Extract the [X, Y] coordinate from the center of the cell holding the provided text.  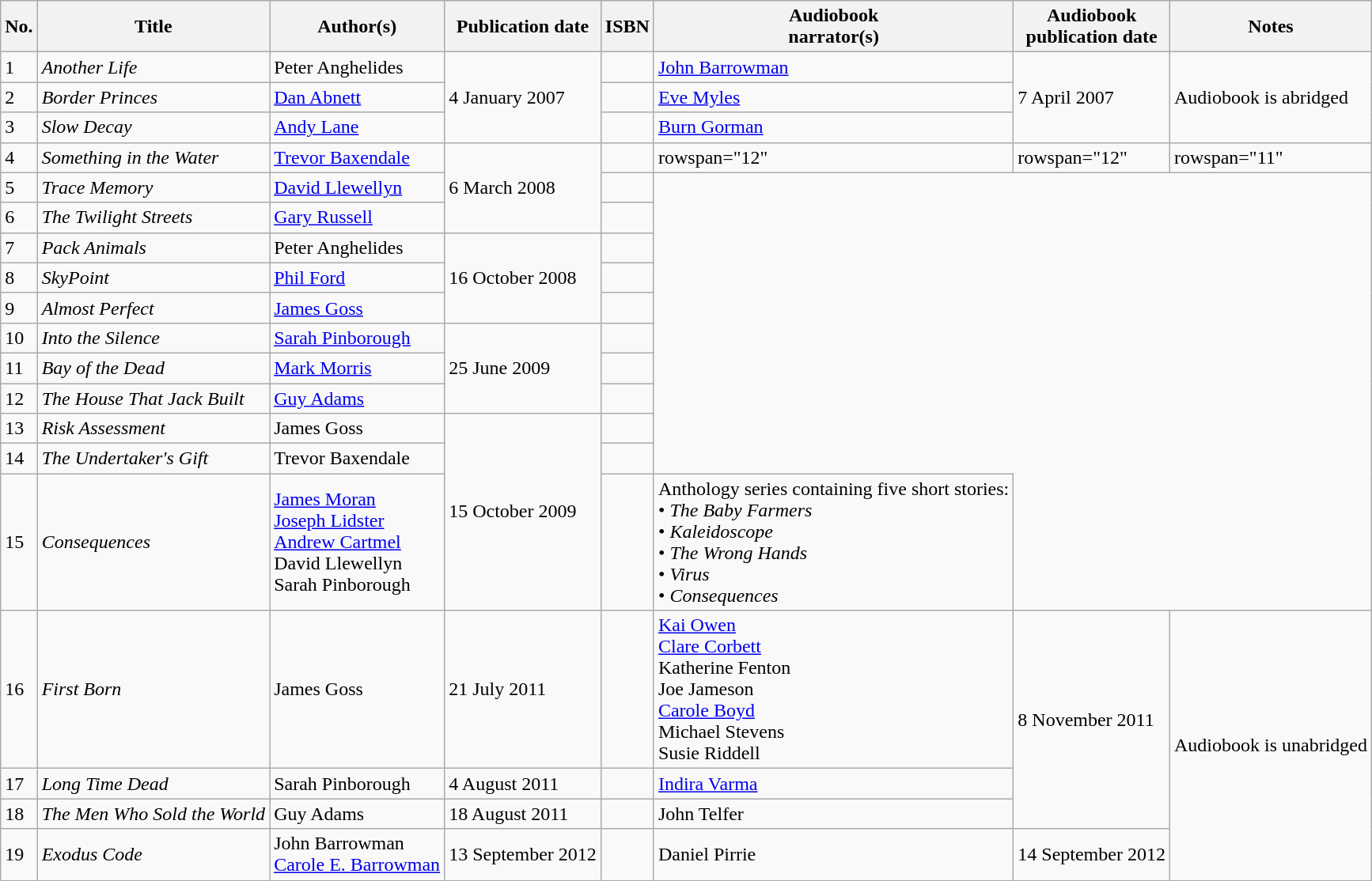
ISBN [627, 27]
16 October 2008 [523, 278]
18 August 2011 [523, 814]
11 [19, 368]
Almost Perfect [153, 308]
rowspan="11" [1271, 157]
The House That Jack Built [153, 398]
David Llewellyn [358, 187]
Burn Gorman [833, 127]
Author(s) [358, 27]
8 November 2011 [1092, 720]
Andy Lane [358, 127]
4 January 2007 [523, 97]
25 June 2009 [523, 368]
17 [19, 784]
Bay of the Dead [153, 368]
Indira Varma [833, 784]
Another Life [153, 67]
Daniel Pirrie [833, 854]
John Telfer [833, 814]
Risk Assessment [153, 429]
Into the Silence [153, 338]
Kai OwenClare CorbettKatherine FentonJoe JamesonCarole BoydMichael StevensSusie Riddell [833, 690]
12 [19, 398]
Title [153, 27]
Pack Animals [153, 248]
Border Princes [153, 97]
13 [19, 429]
21 July 2011 [523, 690]
15 October 2009 [523, 512]
4 August 2011 [523, 784]
Exodus Code [153, 854]
8 [19, 278]
Dan Abnett [358, 97]
John Barrowman [833, 67]
5 [19, 187]
Audiobooknarrator(s) [833, 27]
Audiobook is unabridged [1271, 745]
16 [19, 690]
SkyPoint [153, 278]
First Born [153, 690]
9 [19, 308]
Audiobookpublication date [1092, 27]
The Twilight Streets [153, 217]
7 April 2007 [1092, 97]
15 [19, 543]
14 September 2012 [1092, 854]
Audiobook is abridged [1271, 97]
James MoranJoseph LidsterAndrew CartmelDavid LlewellynSarah Pinborough [358, 543]
Anthology series containing five short stories:• The Baby Farmers • Kaleidoscope • The Wrong Hands • Virus • Consequences [833, 543]
Slow Decay [153, 127]
Trace Memory [153, 187]
The Men Who Sold the World [153, 814]
The Undertaker's Gift [153, 459]
Notes [1271, 27]
6 [19, 217]
2 [19, 97]
1 [19, 67]
13 September 2012 [523, 854]
18 [19, 814]
3 [19, 127]
Something in the Water [153, 157]
14 [19, 459]
Phil Ford [358, 278]
19 [19, 854]
10 [19, 338]
4 [19, 157]
Publication date [523, 27]
7 [19, 248]
No. [19, 27]
Mark Morris [358, 368]
Consequences [153, 543]
John BarrowmanCarole E. Barrowman [358, 854]
Eve Myles [833, 97]
Long Time Dead [153, 784]
Gary Russell [358, 217]
6 March 2008 [523, 187]
